Provide the [X, Y] coordinate of the cell's center where the given text is located.  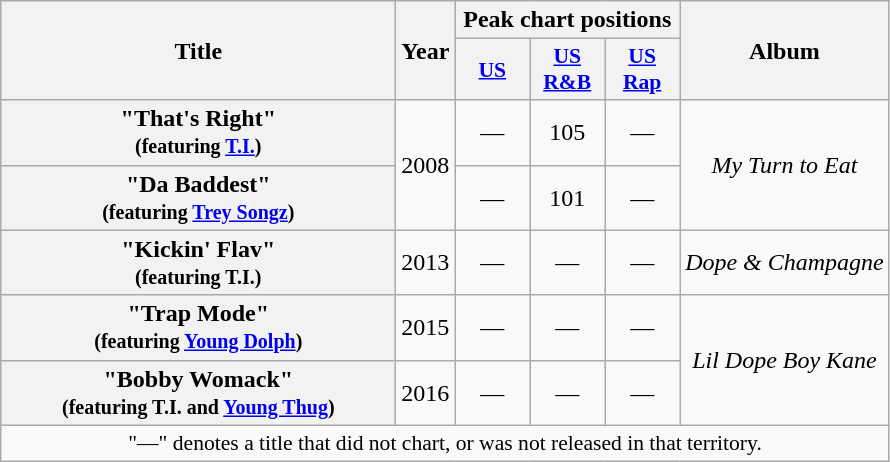
101 [568, 198]
105 [568, 132]
"Da Baddest"(featuring Trey Songz) [198, 198]
"Bobby Womack"(featuring T.I. and Young Thug) [198, 392]
"Trap Mode"(featuring Young Dolph) [198, 328]
"Kickin' Flav"(featuring T.I.) [198, 262]
2008 [426, 165]
2013 [426, 262]
Title [198, 50]
US [492, 70]
"That's Right"(featuring T.I.) [198, 132]
Year [426, 50]
"—" denotes a title that did not chart, or was not released in that territory. [446, 443]
USR&B [568, 70]
My Turn to Eat [785, 165]
USRap [642, 70]
Lil Dope Boy Kane [785, 360]
2016 [426, 392]
Album [785, 50]
Peak chart positions [568, 20]
2015 [426, 328]
Dope & Champagne [785, 262]
